Find where the given text appears and provide that cell's center as [x, y] coordinate. 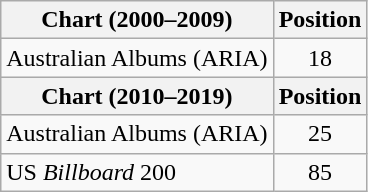
Chart (2010–2019) [137, 96]
US Billboard 200 [137, 172]
Chart (2000–2009) [137, 20]
25 [320, 134]
85 [320, 172]
18 [320, 58]
